Identify which cell holds the provided text, then report its (X, Y) central coordinate. 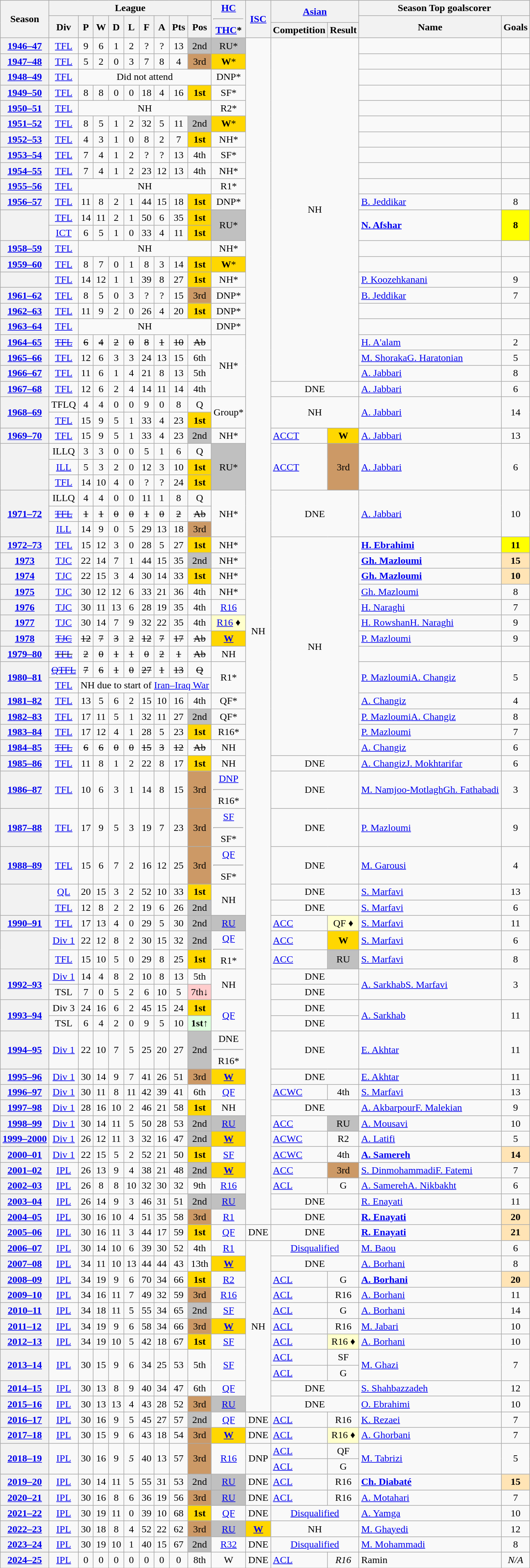
M. Mohammadi (430, 1544)
Pts (179, 27)
1949–50 (25, 93)
QFSF* (228, 865)
1976 (25, 607)
56 (179, 1498)
1963–64 (25, 327)
1997–98 (25, 1108)
1956–57 (25, 202)
A. Samereh (430, 1155)
68 (179, 1513)
A. AkbarpourF. Malekian (430, 1108)
1955–56 (25, 186)
70 (147, 1279)
1982–83 (25, 717)
1961–62 (25, 295)
2008–09 (25, 1279)
H. Naraghi (430, 607)
Name (430, 27)
A. Ghorbani (430, 1435)
DNER16* (228, 1050)
A. Yamga (430, 1513)
D (116, 27)
2003–04 (25, 1201)
M. Jabari (430, 1326)
1999–2000 (25, 1139)
49 (147, 1295)
1971–72 (25, 514)
H. RowshanH. Naraghi (430, 623)
1958–59 (25, 249)
1992–93 (25, 984)
62 (179, 1529)
2023–24 (25, 1544)
K. Rezaei (430, 1420)
1946–47 (25, 46)
R32 (228, 1544)
2012–13 (25, 1342)
Pos (200, 27)
Competition (299, 30)
Ch. Diabaté (430, 1482)
1978 (25, 638)
A. ChangizJ. Mokhtarifar (430, 763)
N. Afshar (430, 225)
QL (64, 892)
1980–81 (25, 677)
1953–54 (25, 155)
1954–55 (25, 170)
65 (179, 1310)
S. DinmohammadiF. Fatemi (430, 1170)
H. Ebrahimi (430, 545)
Ramin (430, 1560)
1959–60 (25, 264)
2024–25 (25, 1560)
DNPR16* (228, 790)
M. Garousi (430, 865)
R2* (228, 108)
M. Baou (430, 1248)
1975 (25, 592)
Div (64, 27)
1964–65 (25, 342)
ISC (258, 19)
N/A (516, 1560)
1995–96 (25, 1076)
1984–85 (25, 748)
A. SarkhabS. Marfavi (430, 984)
2005–06 (25, 1232)
QF ♦ (343, 923)
1948–49 (25, 77)
1977 (25, 623)
1987–88 (25, 828)
1966–67 (25, 373)
1996–97 (25, 1092)
O. Ebrahimi (430, 1404)
2020–21 (25, 1498)
M. Ghayedi (430, 1529)
2011–12 (25, 1326)
A (162, 27)
M. ShorakaG. Haratonian (430, 358)
1967–68 (25, 389)
1965–66 (25, 358)
League (130, 8)
Season (25, 19)
2002–03 (25, 1186)
2006–07 (25, 1248)
1974 (25, 576)
1988–89 (25, 865)
1950–51 (25, 108)
13th (200, 1264)
Result (343, 30)
Goals (516, 27)
A. Sarkhab (430, 1015)
1986–87 (25, 790)
8th (200, 1560)
R16* (228, 732)
S. Shahbazzadeh (430, 1389)
TFLQ (64, 404)
P (86, 27)
1998–99 (25, 1123)
2015–16 (25, 1404)
ICT (64, 233)
1985–86 (25, 763)
H. A'alam (430, 342)
1993–94 (25, 1015)
A. Latifi (430, 1139)
Season Top goalscorer (444, 8)
M. Ghazi (430, 1365)
2013–14 (25, 1365)
NH due to start of Iran–Iraq War (145, 685)
1981–82 (25, 701)
1947–48 (25, 61)
7th↓ (200, 992)
2014–15 (25, 1389)
2016–17 (25, 1420)
1952–53 (25, 139)
1968–69 (25, 412)
1979–80 (25, 654)
1990–91 (25, 923)
54 (179, 1435)
2010–11 (25, 1310)
L (131, 27)
Div 3 (64, 1008)
A. SamerehA. Nikbakht (430, 1186)
A. Motahari (430, 1498)
F (147, 27)
Did not attend (145, 77)
1994–95 (25, 1050)
QFR1* (228, 950)
2021–22 (25, 1513)
2019–20 (25, 1482)
38 (147, 1170)
2004–05 (25, 1217)
A. Mousavi (430, 1123)
1951–52 (25, 124)
1st↑ (200, 1023)
2009–10 (25, 1295)
M. Namjoo-MotlaghGh. Fathabadi (430, 790)
Group* (228, 412)
DNP (258, 1459)
HCTHC* (228, 19)
2017–18 (25, 1435)
9th (200, 1186)
M. Tabrizi (430, 1459)
1983–84 (25, 732)
2022–23 (25, 1529)
1972–73 (25, 545)
2018–19 (25, 1459)
1973 (25, 560)
2001–02 (25, 1170)
P. Koozehkanani (430, 280)
1962–63 (25, 311)
Asian (315, 11)
SFSF* (228, 828)
QTFL (64, 669)
1969–70 (25, 436)
2000–01 (25, 1155)
48 (179, 1170)
2007–08 (25, 1264)
